Return the (x, y) coordinate for the center point of the cell that contains the specified text.  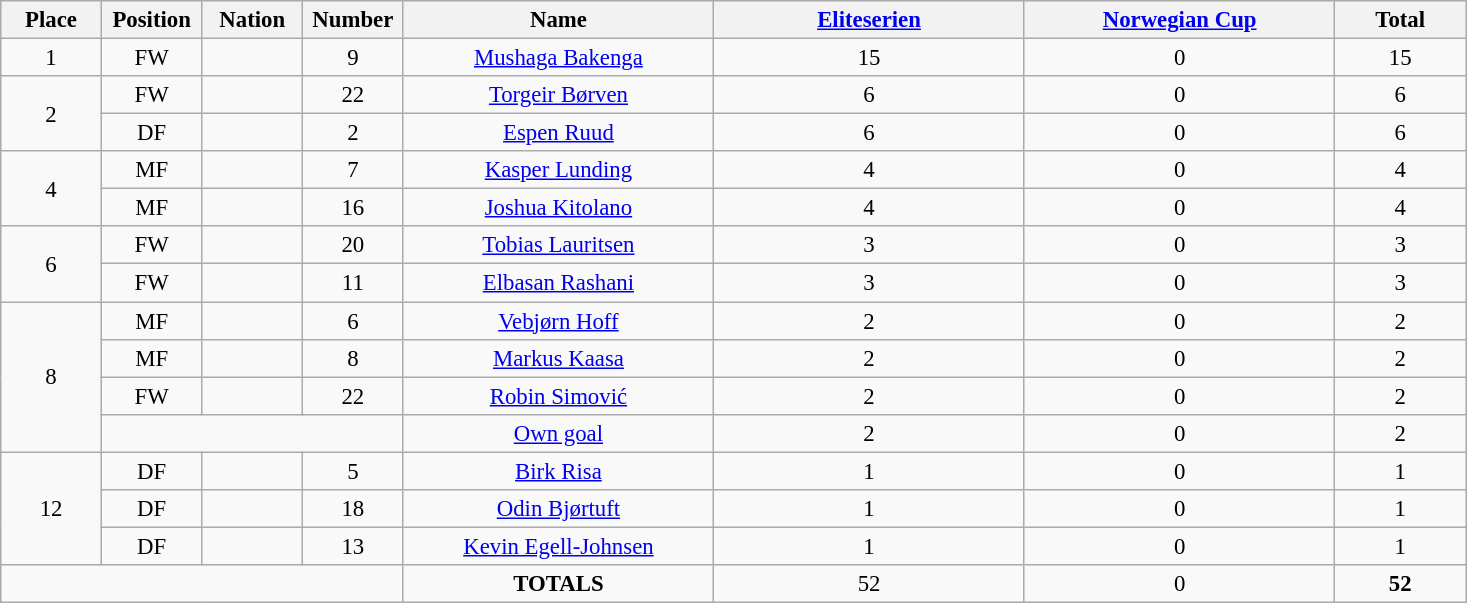
5 (354, 471)
Kevin Egell-Johnsen (558, 546)
11 (354, 283)
Norwegian Cup (1180, 20)
Mushaga Bakenga (558, 58)
Robin Simović (558, 396)
20 (354, 245)
Own goal (558, 433)
Birk Risa (558, 471)
12 (52, 508)
Odin Bjørtuft (558, 509)
13 (354, 546)
Torgeir Børven (558, 95)
Tobias Lauritsen (558, 245)
Elbasan Rashani (558, 283)
Espen Ruud (558, 133)
9 (354, 58)
TOTALS (558, 584)
Vebjørn Hoff (558, 321)
7 (354, 170)
Name (558, 20)
Eliteserien (870, 20)
Number (354, 20)
Place (52, 20)
18 (354, 509)
Nation (252, 20)
Position (152, 20)
16 (354, 208)
Total (1400, 20)
Kasper Lunding (558, 170)
Joshua Kitolano (558, 208)
Markus Kaasa (558, 358)
